Find where the given text appears and provide that cell's center as (X, Y) coordinate. 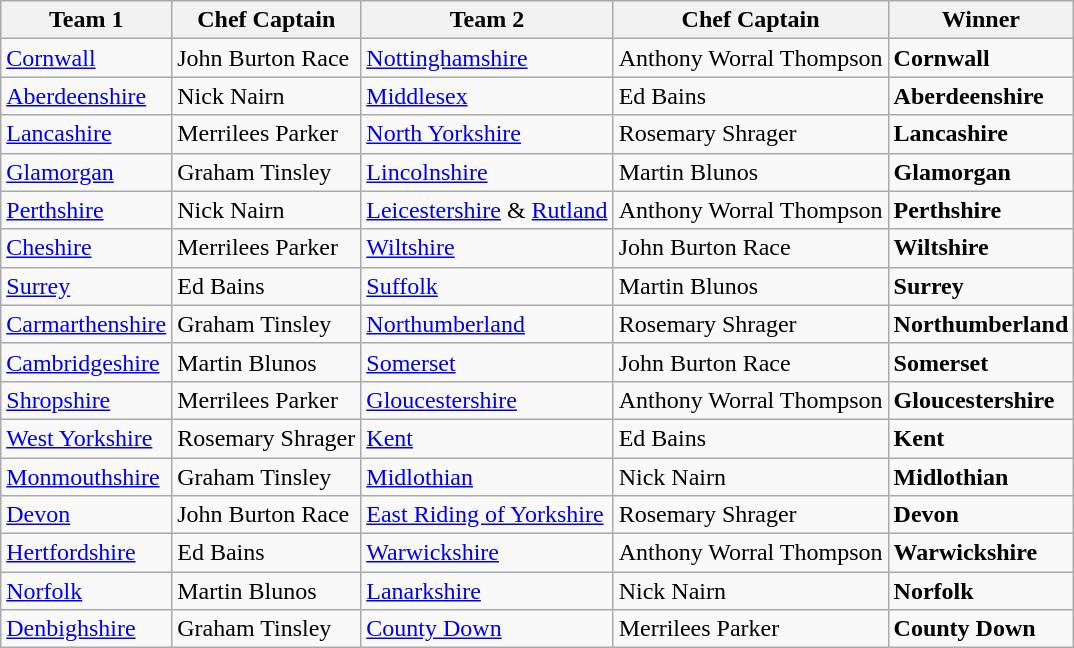
Team 1 (86, 20)
Leicestershire & Rutland (487, 210)
Monmouthshire (86, 477)
Carmarthenshire (86, 324)
East Riding of Yorkshire (487, 515)
Denbighshire (86, 629)
Nottinghamshire (487, 58)
Shropshire (86, 400)
North Yorkshire (487, 134)
West Yorkshire (86, 438)
Middlesex (487, 96)
Winner (981, 20)
Suffolk (487, 286)
Cambridgeshire (86, 362)
Lanarkshire (487, 591)
Hertfordshire (86, 553)
Team 2 (487, 20)
Lincolnshire (487, 172)
Cheshire (86, 248)
